Return (X, Y) of the center of cell containing provided text 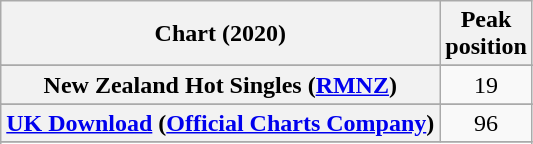
Peakposition (486, 34)
New Zealand Hot Singles (RMNZ) (220, 85)
UK Download (Official Charts Company) (220, 123)
Chart (2020) (220, 34)
96 (486, 123)
19 (486, 85)
